Provide the (x, y) coordinate of the cell's center where the given text is located.  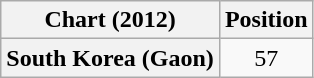
57 (266, 58)
Position (266, 20)
Chart (2012) (110, 20)
South Korea (Gaon) (110, 58)
